Detect which cell encompasses the target text, then output its [X, Y] center coordinate. 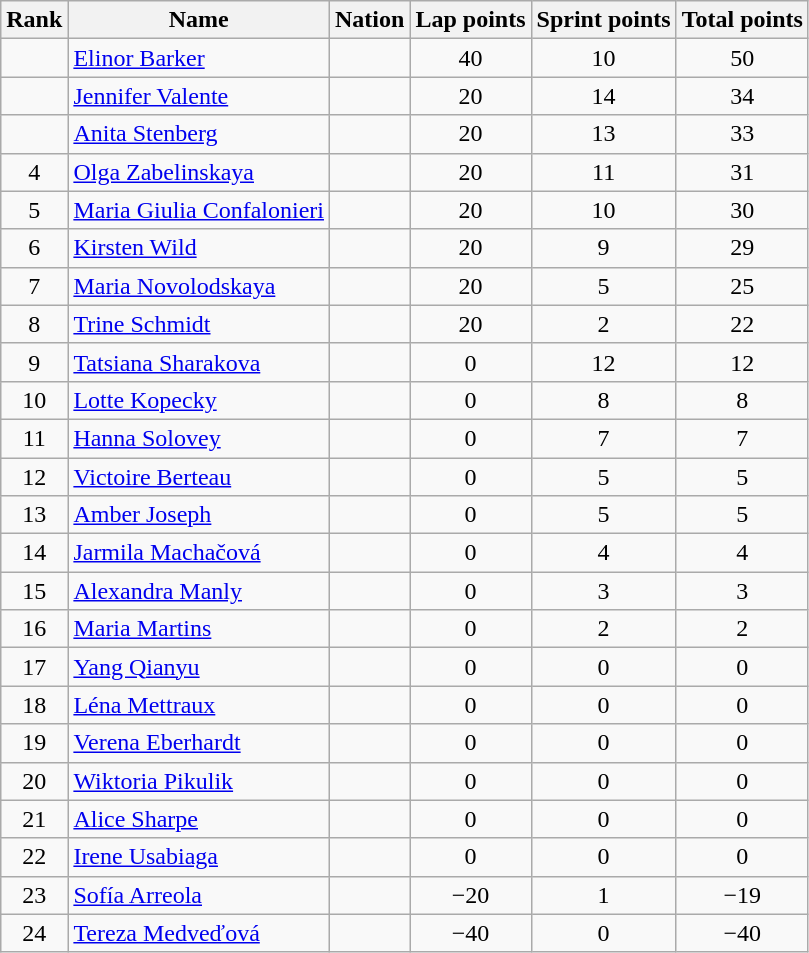
−19 [742, 895]
50 [742, 58]
Amber Joseph [199, 515]
Lotte Kopecky [199, 400]
Elinor Barker [199, 58]
Trine Schmidt [199, 324]
Sofía Arreola [199, 895]
−20 [470, 895]
Tereza Medveďová [199, 933]
Alexandra Manly [199, 591]
16 [34, 629]
33 [742, 134]
18 [34, 705]
Maria Martins [199, 629]
Jennifer Valente [199, 96]
Wiktoria Pikulik [199, 781]
Maria Novolodskaya [199, 286]
Verena Eberhardt [199, 743]
24 [34, 933]
29 [742, 248]
25 [742, 286]
Victoire Berteau [199, 477]
Jarmila Machačová [199, 553]
40 [470, 58]
23 [34, 895]
34 [742, 96]
Hanna Solovey [199, 438]
15 [34, 591]
6 [34, 248]
Anita Stenberg [199, 134]
17 [34, 667]
Nation [370, 20]
1 [604, 895]
Yang Qianyu [199, 667]
30 [742, 210]
Olga Zabelinskaya [199, 172]
21 [34, 819]
Alice Sharpe [199, 819]
Sprint points [604, 20]
Name [199, 20]
Irene Usabiaga [199, 857]
Kirsten Wild [199, 248]
Maria Giulia Confalonieri [199, 210]
Total points [742, 20]
Tatsiana Sharakova [199, 362]
Rank [34, 20]
31 [742, 172]
Lap points [470, 20]
Léna Mettraux [199, 705]
19 [34, 743]
